Locate the cell with the specified text and output its (x, y) center coordinate. 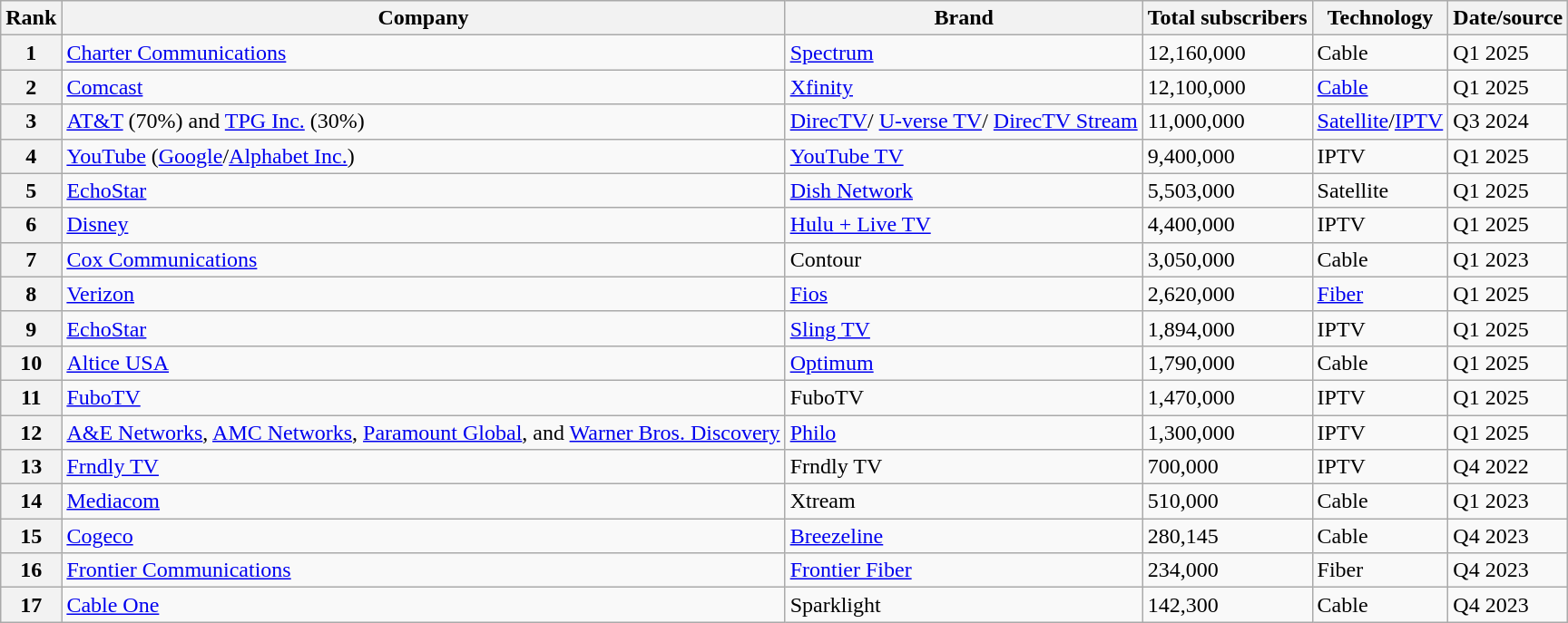
12 (31, 433)
700,000 (1227, 467)
12,160,000 (1227, 53)
Hulu + Live TV (964, 225)
Altice USA (423, 363)
Contour (964, 259)
5,503,000 (1227, 190)
13 (31, 467)
12,100,000 (1227, 87)
YouTube TV (964, 156)
Q4 2022 (1508, 467)
Satellite (1380, 190)
280,145 (1227, 536)
Disney (423, 225)
4,400,000 (1227, 225)
3,050,000 (1227, 259)
Verizon (423, 294)
142,300 (1227, 605)
8 (31, 294)
Rank (31, 18)
1,790,000 (1227, 363)
YouTube (Google/Alphabet Inc.) (423, 156)
7 (31, 259)
A&E Networks, AMC Networks, Paramount Global, and Warner Bros. Discovery (423, 433)
Frontier Communications (423, 570)
Company (423, 18)
510,000 (1227, 501)
Fios (964, 294)
Optimum (964, 363)
9 (31, 328)
11 (31, 397)
Comcast (423, 87)
Total subscribers (1227, 18)
Xfinity (964, 87)
DirecTV/ U-verse TV/ DirecTV Stream (964, 122)
Frontier Fiber (964, 570)
Cable One (423, 605)
1,470,000 (1227, 397)
17 (31, 605)
Xtream (964, 501)
Cogeco (423, 536)
Spectrum (964, 53)
16 (31, 570)
1 (31, 53)
Q3 2024 (1508, 122)
Dish Network (964, 190)
14 (31, 501)
3 (31, 122)
Technology (1380, 18)
234,000 (1227, 570)
Cox Communications (423, 259)
1,300,000 (1227, 433)
Breezeline (964, 536)
2 (31, 87)
Sparklight (964, 605)
Mediacom (423, 501)
9,400,000 (1227, 156)
11,000,000 (1227, 122)
Philo (964, 433)
4 (31, 156)
Sling TV (964, 328)
15 (31, 536)
5 (31, 190)
Satellite/IPTV (1380, 122)
10 (31, 363)
Brand (964, 18)
6 (31, 225)
2,620,000 (1227, 294)
Charter Communications (423, 53)
AT&T (70%) and TPG Inc. (30%) (423, 122)
1,894,000 (1227, 328)
Date/source (1508, 18)
